Return (x, y) of the center of cell containing provided text 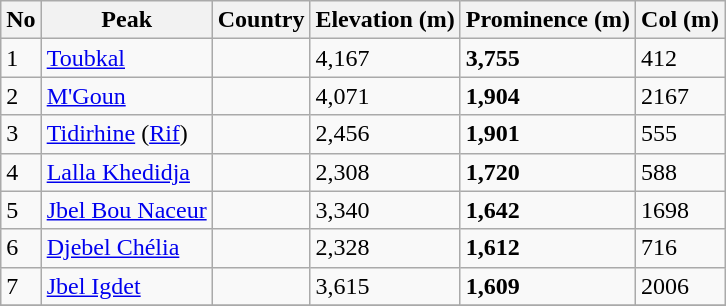
Elevation (m) (385, 20)
412 (680, 58)
2167 (680, 96)
588 (680, 172)
1 (21, 58)
4 (21, 172)
2,328 (385, 248)
1,720 (548, 172)
3,340 (385, 210)
2006 (680, 286)
Toubkal (126, 58)
2 (21, 96)
3,615 (385, 286)
1,612 (548, 248)
3 (21, 134)
4,071 (385, 96)
2,456 (385, 134)
Col (m) (680, 20)
Djebel Chélia (126, 248)
Peak (126, 20)
5 (21, 210)
Jbel Bou Naceur (126, 210)
1698 (680, 210)
7 (21, 286)
M'Goun (126, 96)
1,642 (548, 210)
Lalla Khedidja (126, 172)
4,167 (385, 58)
1,901 (548, 134)
Country (261, 20)
Tidirhine (Rif) (126, 134)
No (21, 20)
555 (680, 134)
Jbel Igdet (126, 286)
6 (21, 248)
1,609 (548, 286)
Prominence (m) (548, 20)
2,308 (385, 172)
1,904 (548, 96)
716 (680, 248)
3,755 (548, 58)
